Provide the [x, y] coordinate of the cell's center where the given text is located.  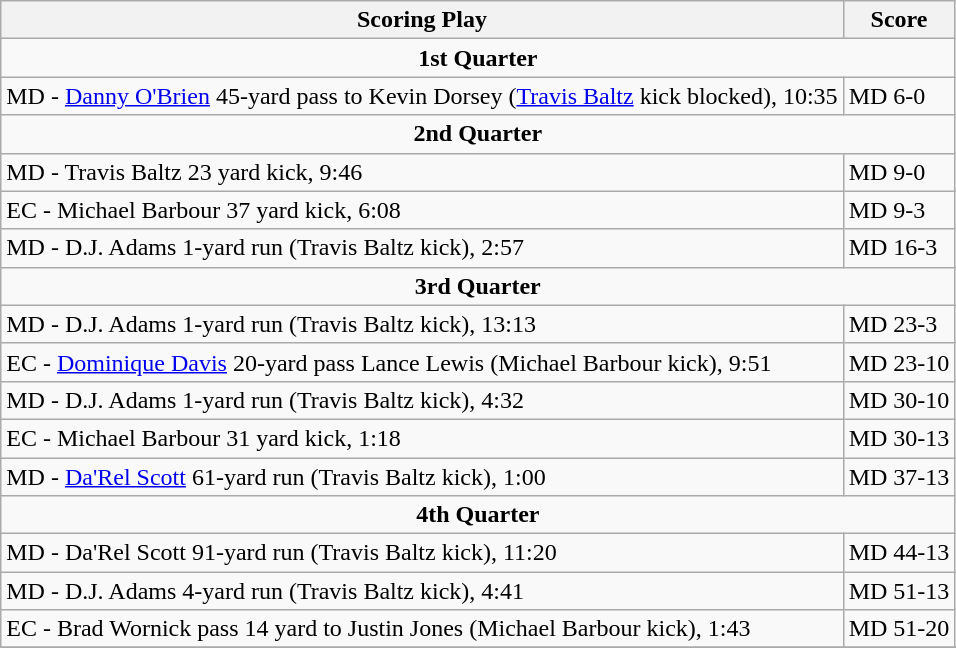
MD - Danny O'Brien 45-yard pass to Kevin Dorsey (Travis Baltz kick blocked), 10:35 [422, 96]
MD 51-13 [899, 591]
MD 9-0 [899, 172]
Scoring Play [422, 20]
MD 30-13 [899, 438]
MD 9-3 [899, 210]
MD - D.J. Adams 1-yard run (Travis Baltz kick), 13:13 [422, 324]
Score [899, 20]
MD - D.J. Adams 1-yard run (Travis Baltz kick), 4:32 [422, 400]
MD 37-13 [899, 477]
MD 6-0 [899, 96]
MD 16-3 [899, 248]
MD 44-13 [899, 553]
MD 30-10 [899, 400]
EC - Michael Barbour 37 yard kick, 6:08 [422, 210]
MD - Travis Baltz 23 yard kick, 9:46 [422, 172]
MD - D.J. Adams 4-yard run (Travis Baltz kick), 4:41 [422, 591]
EC - Brad Wornick pass 14 yard to Justin Jones (Michael Barbour kick), 1:43 [422, 629]
MD 51-20 [899, 629]
3rd Quarter [478, 286]
MD - Da'Rel Scott 61-yard run (Travis Baltz kick), 1:00 [422, 477]
EC - Dominique Davis 20-yard pass Lance Lewis (Michael Barbour kick), 9:51 [422, 362]
MD - D.J. Adams 1-yard run (Travis Baltz kick), 2:57 [422, 248]
EC - Michael Barbour 31 yard kick, 1:18 [422, 438]
4th Quarter [478, 515]
MD - Da'Rel Scott 91-yard run (Travis Baltz kick), 11:20 [422, 553]
MD 23-10 [899, 362]
MD 23-3 [899, 324]
2nd Quarter [478, 134]
1st Quarter [478, 58]
